Locate the cell with the specified text and output its [x, y] center coordinate. 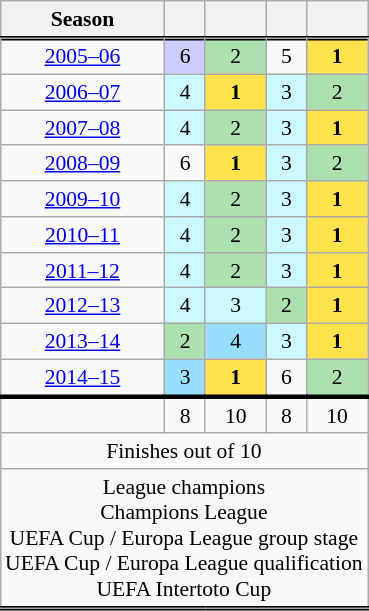
5 [286, 56]
2012–13 [82, 306]
2006–07 [82, 92]
2013–14 [82, 341]
2014–15 [82, 378]
2008–09 [82, 163]
2005–06 [82, 56]
League champions Champions League UEFA Cup / Europa League group stage UEFA Cup / Europa League qualification UEFA Intertoto Cup [184, 538]
Finishes out of 10 [184, 451]
2011–12 [82, 270]
2010–11 [82, 235]
2007–08 [82, 128]
2009–10 [82, 199]
Season [82, 20]
